Provide the [X, Y] coordinate of the cell's center where the given text is located.  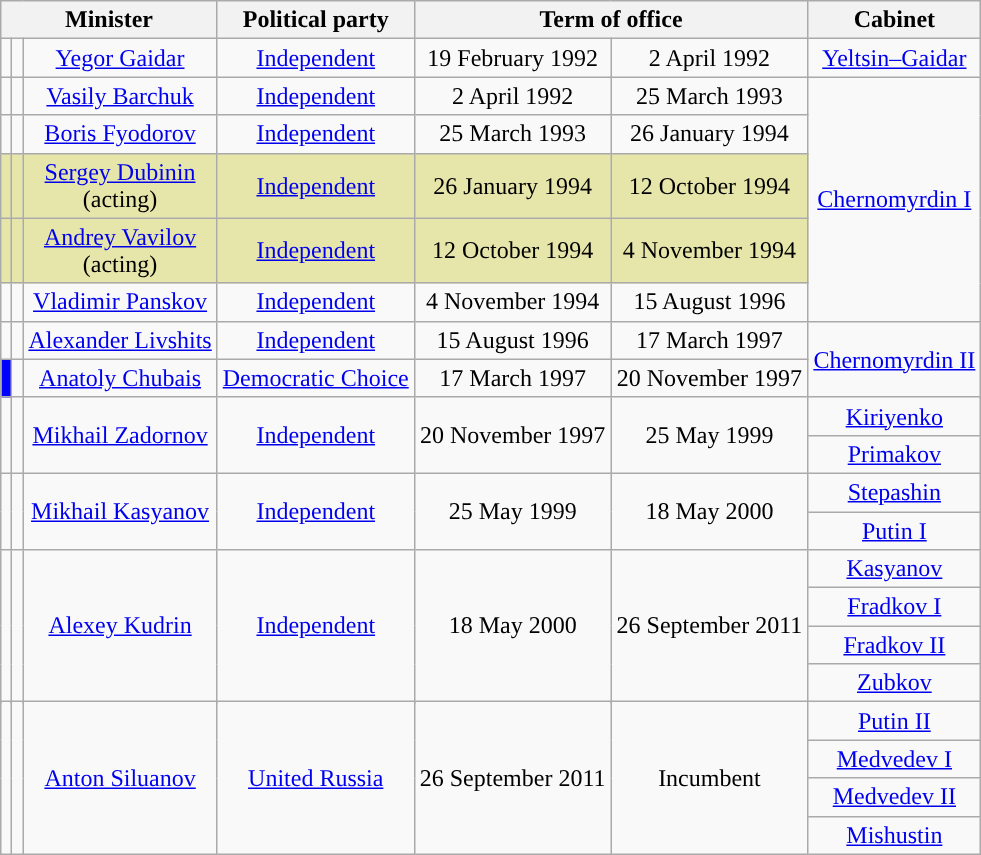
Zubkov [894, 683]
Medvedev II [894, 797]
19 February 1992 [512, 58]
Medvedev I [894, 759]
Chernomyrdin I [894, 199]
Boris Fyodorov [120, 134]
Chernomyrdin II [894, 359]
Political party [316, 20]
United Russia [316, 778]
Kiriyenko [894, 416]
Alexey Kudrin [120, 626]
Incumbent [710, 778]
Yegor Gaidar [120, 58]
Putin II [894, 721]
Vasily Barchuk [120, 96]
Putin I [894, 531]
Anatoly Chubais [120, 378]
Stepashin [894, 492]
Sergey Dubinin(acting) [120, 186]
Mikhail Zadornov [120, 435]
Mikhail Kasyanov [120, 511]
Minister [109, 20]
Kasyanov [894, 569]
Alexander Livshits [120, 340]
Fradkov I [894, 607]
Primakov [894, 454]
Yeltsin–Gaidar [894, 58]
Anton Siluanov [120, 778]
Democratic Choice [316, 378]
Vladimir Panskov [120, 302]
Term of office [611, 20]
Fradkov II [894, 645]
Cabinet [894, 20]
Mishustin [894, 835]
Andrey Vavilov(acting) [120, 250]
